Return the [X, Y] coordinate for the center point of the cell that contains the specified text.  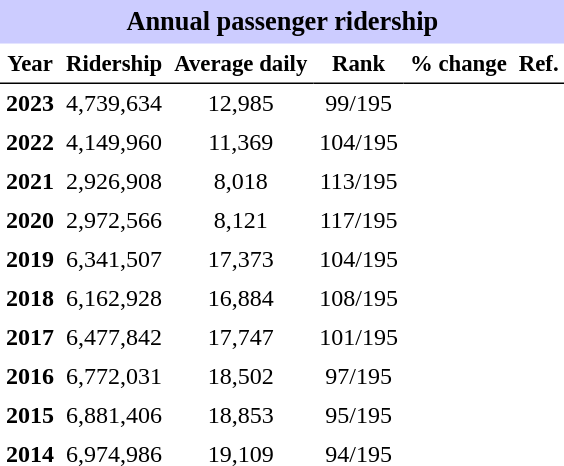
2019 [30, 260]
108/195 [358, 298]
16,884 [240, 298]
99/195 [358, 104]
17,747 [240, 338]
6,162,928 [114, 298]
2017 [30, 338]
2021 [30, 182]
2015 [30, 416]
6,772,031 [114, 376]
8,121 [240, 220]
2,926,908 [114, 182]
2020 [30, 220]
2,972,566 [114, 220]
Rank [358, 64]
2018 [30, 298]
117/195 [358, 220]
18,853 [240, 416]
2023 [30, 104]
6,881,406 [114, 416]
2022 [30, 142]
12,985 [240, 104]
18,502 [240, 376]
4,149,960 [114, 142]
8,018 [240, 182]
Ridership [114, 64]
2016 [30, 376]
Average daily [240, 64]
% change [458, 64]
Year [30, 64]
95/195 [358, 416]
6,477,842 [114, 338]
6,341,507 [114, 260]
17,373 [240, 260]
113/195 [358, 182]
97/195 [358, 376]
101/195 [358, 338]
11,369 [240, 142]
4,739,634 [114, 104]
